Identify which cell holds the provided text, then report its (x, y) central coordinate. 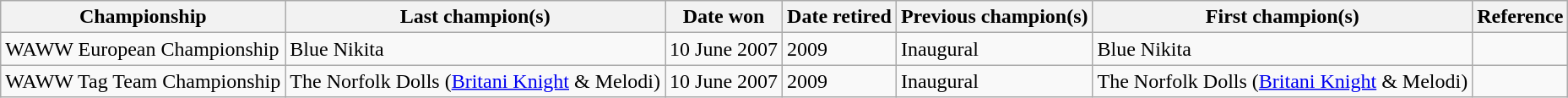
Reference (1520, 17)
Championship (144, 17)
Date won (724, 17)
WAWW Tag Team Championship (144, 81)
First champion(s) (1283, 17)
Previous champion(s) (995, 17)
WAWW European Championship (144, 49)
Last champion(s) (475, 17)
Date retired (839, 17)
